Capture the cell that displays the provided text and extract its (x, y) central coordinate. 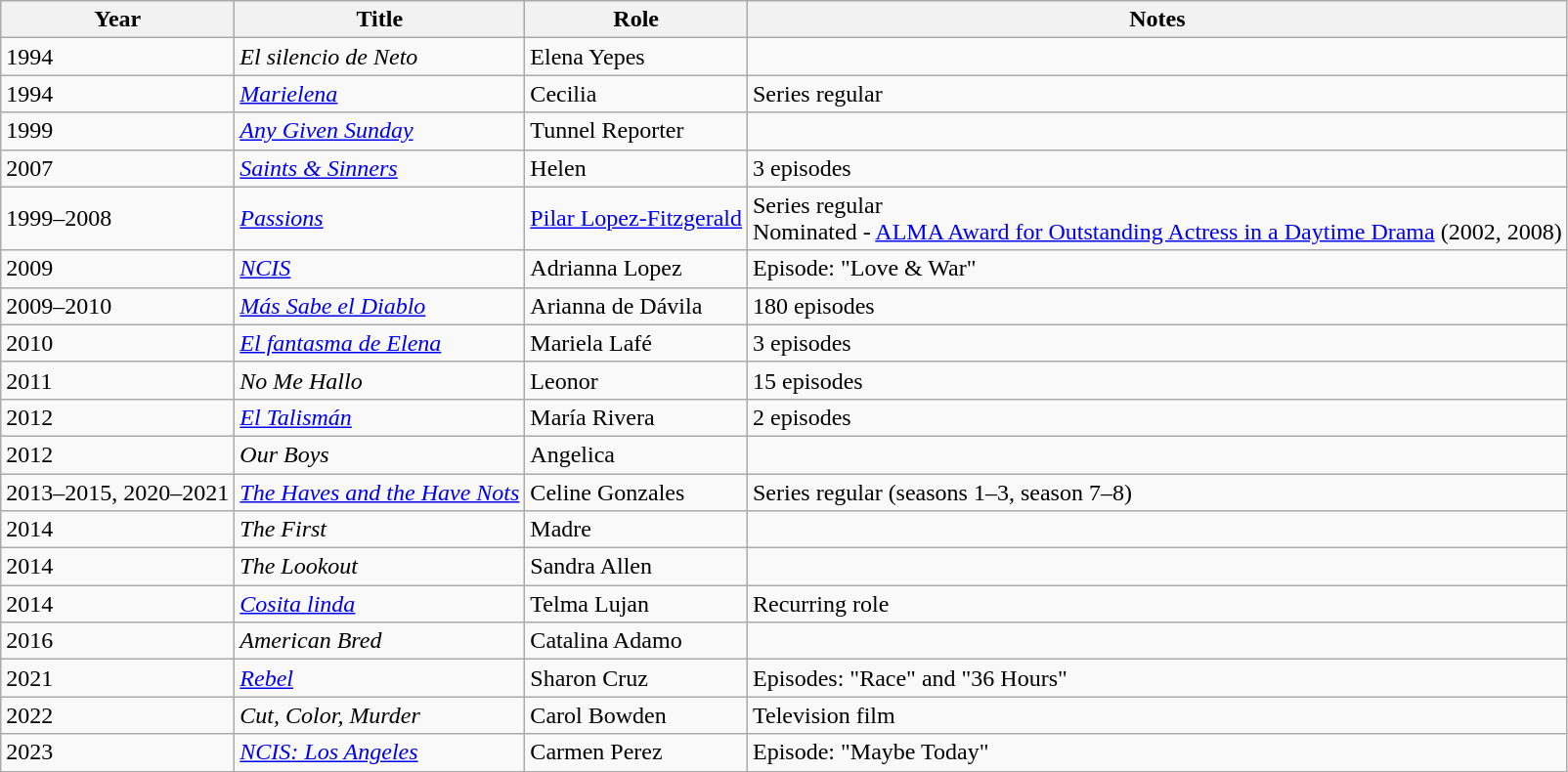
Cecilia (636, 94)
Helen (636, 168)
Pilar Lopez-Fitzgerald (636, 219)
2007 (117, 168)
Cosita linda (379, 604)
Our Boys (379, 454)
Series regularNominated - ALMA Award for Outstanding Actress in a Daytime Drama (2002, 2008) (1157, 219)
Angelica (636, 454)
Madre (636, 530)
2011 (117, 380)
Carmen Perez (636, 752)
Carol Bowden (636, 715)
Rebel (379, 678)
American Bred (379, 641)
2009–2010 (117, 306)
Television film (1157, 715)
NCIS: Los Angeles (379, 752)
Más Sabe el Diablo (379, 306)
El fantasma de Elena (379, 343)
2009 (117, 269)
Year (117, 20)
Tunnel Reporter (636, 131)
1999 (117, 131)
1999–2008 (117, 219)
The Lookout (379, 567)
María Rivera (636, 417)
Leonor (636, 380)
Notes (1157, 20)
15 episodes (1157, 380)
2016 (117, 641)
2022 (117, 715)
2023 (117, 752)
The Haves and the Have Nots (379, 492)
Marielena (379, 94)
2021 (117, 678)
Passions (379, 219)
Series regular (1157, 94)
2 episodes (1157, 417)
Recurring role (1157, 604)
Celine Gonzales (636, 492)
Title (379, 20)
Role (636, 20)
Episode: "Love & War" (1157, 269)
Catalina Adamo (636, 641)
No Me Hallo (379, 380)
Episode: "Maybe Today" (1157, 752)
El Talismán (379, 417)
NCIS (379, 269)
Elena Yepes (636, 57)
The First (379, 530)
Mariela Lafé (636, 343)
Arianna de Dávila (636, 306)
El silencio de Neto (379, 57)
Sharon Cruz (636, 678)
Series regular (seasons 1–3, season 7–8) (1157, 492)
Any Given Sunday (379, 131)
180 episodes (1157, 306)
2013–2015, 2020–2021 (117, 492)
Episodes: "Race" and "36 Hours" (1157, 678)
2010 (117, 343)
Telma Lujan (636, 604)
Sandra Allen (636, 567)
Adrianna Lopez (636, 269)
Saints & Sinners (379, 168)
Cut, Color, Murder (379, 715)
